For the text-containing cell, return its midpoint in [X, Y] coordinate format. 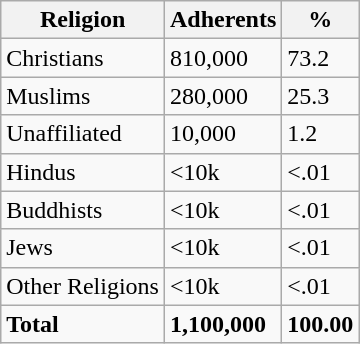
810,000 [222, 58]
Jews [83, 248]
1,100,000 [222, 324]
280,000 [222, 96]
Muslims [83, 96]
Buddhists [83, 210]
Adherents [222, 20]
% [320, 20]
25.3 [320, 96]
100.00 [320, 324]
10,000 [222, 134]
Total [83, 324]
Other Religions [83, 286]
Religion [83, 20]
73.2 [320, 58]
Unaffiliated [83, 134]
1.2 [320, 134]
Hindus [83, 172]
Christians [83, 58]
